Capture the cell that displays the provided text and extract its [X, Y] central coordinate. 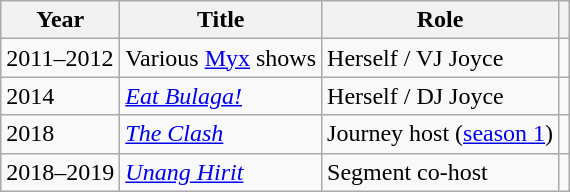
Journey host (season 1) [440, 134]
Eat Bulaga! [221, 96]
2011–2012 [60, 58]
The Clash [221, 134]
Segment co-host [440, 172]
Herself / DJ Joyce [440, 96]
2018–2019 [60, 172]
2014 [60, 96]
Role [440, 20]
Unang Hirit [221, 172]
2018 [60, 134]
Herself / VJ Joyce [440, 58]
Various Myx shows [221, 58]
Title [221, 20]
Year [60, 20]
